Search for the cell housing the specified text and yield its [x, y] center coordinate. 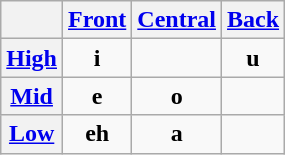
a [177, 134]
Central [177, 20]
o [177, 96]
Low [32, 134]
Mid [32, 96]
eh [98, 134]
Front [98, 20]
Back [254, 20]
e [98, 96]
i [98, 58]
u [254, 58]
High [32, 58]
